Provide the (x, y) coordinate of the cell's center where the given text is located.  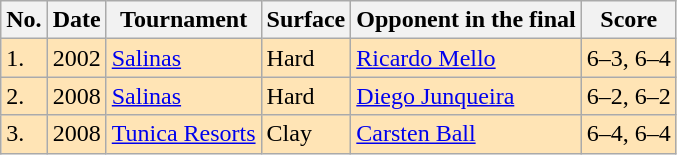
3. (24, 134)
Opponent in the final (466, 20)
6–2, 6–2 (628, 96)
Clay (306, 134)
No. (24, 20)
Tunica Resorts (184, 134)
Score (628, 20)
Diego Junqueira (466, 96)
6–3, 6–4 (628, 58)
Date (76, 20)
Carsten Ball (466, 134)
6–4, 6–4 (628, 134)
1. (24, 58)
2002 (76, 58)
Ricardo Mello (466, 58)
2. (24, 96)
Tournament (184, 20)
Surface (306, 20)
